Detect which cell encompasses the target text, then output its [x, y] center coordinate. 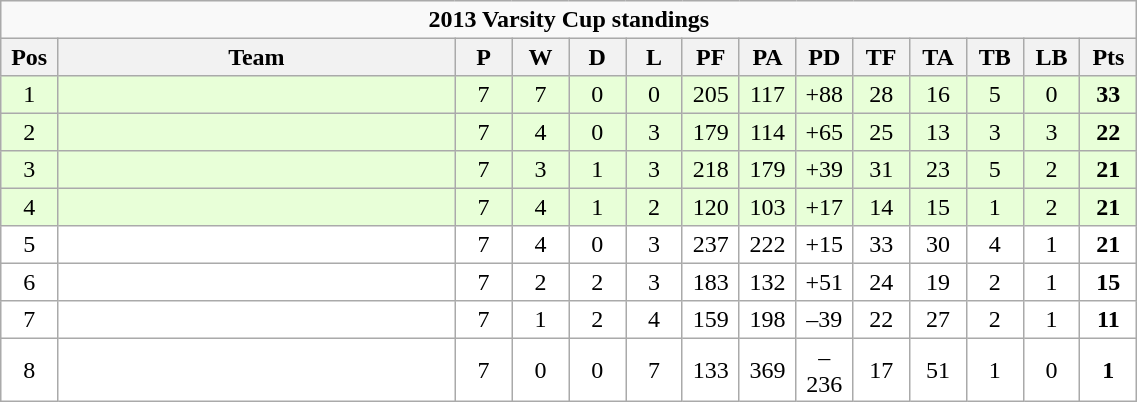
PA [768, 56]
TA [938, 56]
2013 Varsity Cup standings [569, 20]
PD [824, 56]
222 [768, 244]
TF [882, 56]
+65 [824, 132]
16 [938, 94]
+51 [824, 282]
103 [768, 206]
183 [710, 282]
117 [768, 94]
114 [768, 132]
30 [938, 244]
31 [882, 170]
L [654, 56]
19 [938, 282]
TB [994, 56]
133 [710, 370]
P [484, 56]
132 [768, 282]
+15 [824, 244]
218 [710, 170]
PF [710, 56]
27 [938, 318]
14 [882, 206]
25 [882, 132]
24 [882, 282]
6 [30, 282]
Pos [30, 56]
120 [710, 206]
–236 [824, 370]
198 [768, 318]
+39 [824, 170]
–39 [824, 318]
Team [257, 56]
205 [710, 94]
8 [30, 370]
LB [1052, 56]
28 [882, 94]
159 [710, 318]
51 [938, 370]
23 [938, 170]
237 [710, 244]
13 [938, 132]
Pts [1108, 56]
17 [882, 370]
+88 [824, 94]
11 [1108, 318]
369 [768, 370]
W [540, 56]
D [598, 56]
+17 [824, 206]
